Capture the cell that displays the provided text and extract its (X, Y) central coordinate. 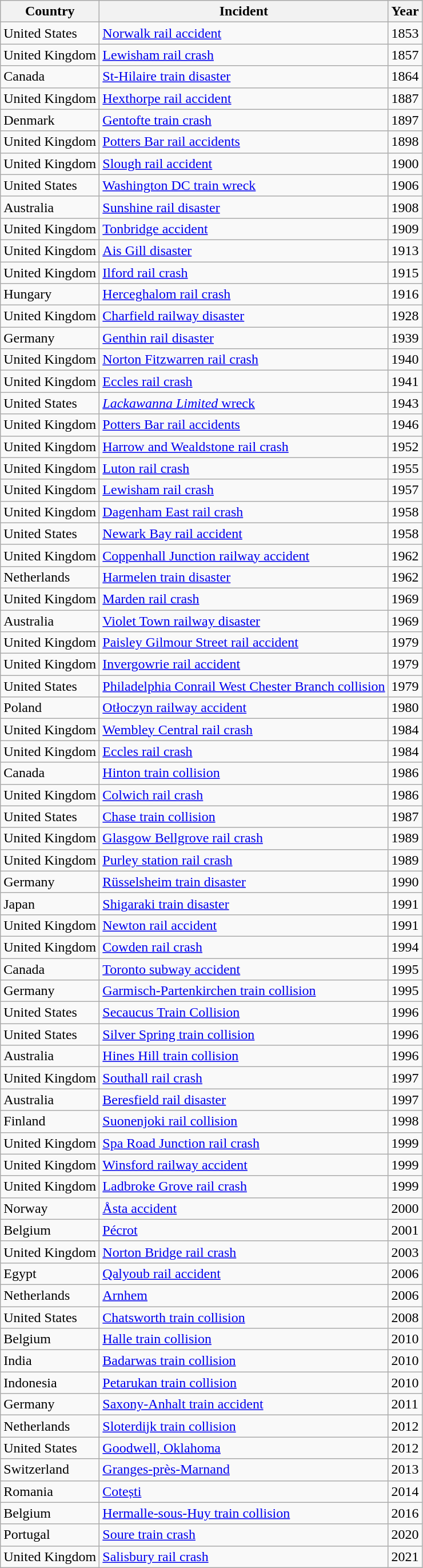
Paisley Gilmour Street rail accident (244, 643)
Harrow and Wealdstone rail crash (244, 447)
1994 (405, 947)
1897 (405, 120)
2001 (405, 1230)
Finland (50, 1121)
Badarwas train collision (244, 1361)
1857 (405, 55)
2003 (405, 1252)
Qalyoub rail accident (244, 1273)
1998 (405, 1121)
Sloterdijk train collision (244, 1426)
Lackawanna Limited wreck (244, 403)
1939 (405, 338)
Cotești (244, 1491)
1915 (405, 273)
Newark Bay rail accident (244, 534)
Charfield railway disaster (244, 316)
Granges-près-Marnand (244, 1470)
Slough rail accident (244, 164)
Norway (50, 1208)
Dagenham East rail crash (244, 512)
2016 (405, 1513)
1900 (405, 164)
Goodwell, Oklahoma (244, 1448)
1928 (405, 316)
Gentofte train crash (244, 120)
Coppenhall Junction railway accident (244, 555)
Southall rail crash (244, 1078)
1980 (405, 708)
Hexthorpe rail accident (244, 98)
Herceghalom rail crash (244, 295)
Violet Town railway disaster (244, 620)
1946 (405, 425)
Wembley Central rail crash (244, 730)
Romania (50, 1491)
Harmelen train disaster (244, 577)
1990 (405, 882)
Tonbridge accident (244, 229)
Shigaraki train disaster (244, 904)
Philadelphia Conrail West Chester Branch collision (244, 686)
1909 (405, 229)
Suonenjoki rail collision (244, 1121)
Norton Bridge rail crash (244, 1252)
1913 (405, 250)
Halle train collision (244, 1339)
Indonesia (50, 1383)
Country (50, 11)
Year (405, 11)
Colwich rail crash (244, 795)
1941 (405, 381)
St-Hilaire train disaster (244, 77)
Denmark (50, 120)
Cowden rail crash (244, 947)
1908 (405, 207)
Otłoczyn railway accident (244, 708)
1957 (405, 490)
Salisbury rail crash (244, 1557)
1887 (405, 98)
Chase train collision (244, 817)
1955 (405, 468)
India (50, 1361)
1853 (405, 33)
Spa Road Junction rail crash (244, 1143)
Chatsworth train collision (244, 1317)
Beresfield rail disaster (244, 1100)
Portugal (50, 1535)
Incident (244, 11)
1916 (405, 295)
Hermalle-sous-Huy train collision (244, 1513)
Ilford rail crash (244, 273)
2011 (405, 1404)
Hinton train collision (244, 773)
Egypt (50, 1273)
Ais Gill disaster (244, 250)
Soure train crash (244, 1535)
1987 (405, 817)
1898 (405, 142)
Purley station rail crash (244, 860)
1906 (405, 185)
Washington DC train wreck (244, 185)
2021 (405, 1557)
Hungary (50, 295)
1940 (405, 360)
2000 (405, 1208)
Pécrot (244, 1230)
Ladbroke Grove rail crash (244, 1187)
2014 (405, 1491)
Invergowrie rail accident (244, 664)
Norton Fitzwarren rail crash (244, 360)
Secaucus Train Collision (244, 1013)
Norwalk rail accident (244, 33)
Saxony-Anhalt train accident (244, 1404)
Luton rail crash (244, 468)
Arnhem (244, 1295)
2013 (405, 1470)
Marden rail crash (244, 599)
2008 (405, 1317)
2020 (405, 1535)
Petarukan train collision (244, 1383)
Newton rail accident (244, 925)
Poland (50, 708)
Toronto subway accident (244, 969)
Rüsselsheim train disaster (244, 882)
1952 (405, 447)
Garmisch-Partenkirchen train collision (244, 991)
Winsford railway accident (244, 1165)
Switzerland (50, 1470)
Japan (50, 904)
Åsta accident (244, 1208)
Genthin rail disaster (244, 338)
Silver Spring train collision (244, 1034)
Hines Hill train collision (244, 1056)
1943 (405, 403)
Glasgow Bellgrove rail crash (244, 838)
1864 (405, 77)
Sunshine rail disaster (244, 207)
